Find where the given text appears and provide that cell's center as [X, Y] coordinate. 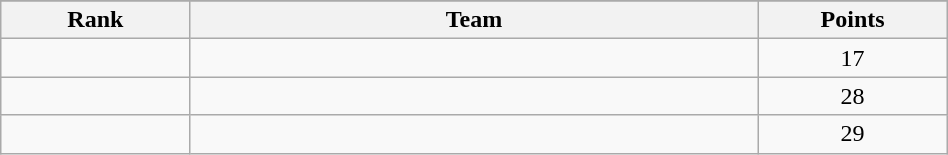
Rank [96, 20]
29 [852, 134]
Points [852, 20]
28 [852, 96]
17 [852, 58]
Team [474, 20]
